Provide the [X, Y] coordinate of the cell's center where the given text is located.  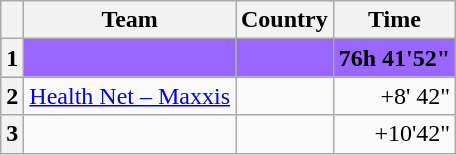
1 [12, 58]
3 [12, 134]
+8' 42" [394, 96]
Time [394, 20]
Country [285, 20]
+10'42" [394, 134]
2 [12, 96]
76h 41'52" [394, 58]
Health Net – Maxxis [130, 96]
Team [130, 20]
